Find where the given text appears and provide that cell's center as [x, y] coordinate. 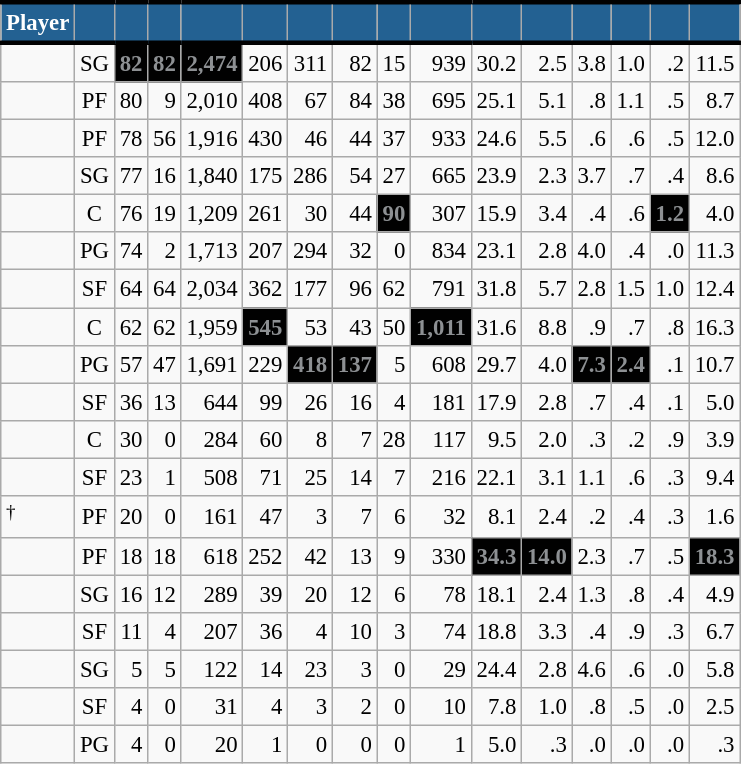
25.1 [496, 101]
29 [442, 670]
15 [394, 62]
665 [442, 176]
311 [310, 62]
289 [212, 594]
14.0 [547, 557]
11 [130, 632]
† [38, 517]
1,011 [442, 327]
3.1 [547, 477]
8.7 [714, 101]
2.0 [547, 439]
19 [164, 214]
8 [310, 439]
34.3 [496, 557]
9.4 [714, 477]
5.5 [547, 139]
1,840 [212, 176]
8.1 [496, 517]
1,691 [212, 364]
3.7 [592, 176]
284 [212, 439]
834 [442, 251]
791 [442, 289]
307 [442, 214]
57 [130, 364]
31.8 [496, 289]
5.8 [714, 670]
38 [394, 101]
3.3 [547, 632]
12.0 [714, 139]
46 [310, 139]
695 [442, 101]
508 [212, 477]
3.8 [592, 62]
99 [266, 402]
5.1 [547, 101]
56 [164, 139]
31.6 [496, 327]
5.7 [547, 289]
77 [130, 176]
50 [394, 327]
1.3 [592, 594]
18.3 [714, 557]
6.7 [714, 632]
9.5 [496, 439]
10.7 [714, 364]
122 [212, 670]
71 [266, 477]
1.5 [630, 289]
27 [394, 176]
8.6 [714, 176]
28 [394, 439]
8.8 [547, 327]
939 [442, 62]
1.6 [714, 517]
2,034 [212, 289]
418 [310, 364]
25 [310, 477]
216 [442, 477]
181 [442, 402]
31 [212, 707]
1,713 [212, 251]
1,209 [212, 214]
286 [310, 176]
175 [266, 176]
137 [354, 364]
3.4 [547, 214]
84 [354, 101]
43 [354, 327]
90 [394, 214]
408 [266, 101]
18.1 [496, 594]
117 [442, 439]
42 [310, 557]
7.8 [496, 707]
430 [266, 139]
618 [212, 557]
608 [442, 364]
24.6 [496, 139]
261 [266, 214]
17.9 [496, 402]
76 [130, 214]
330 [442, 557]
177 [310, 289]
29.7 [496, 364]
644 [212, 402]
206 [266, 62]
1.2 [670, 214]
12.4 [714, 289]
23.9 [496, 176]
18.8 [496, 632]
252 [266, 557]
2,010 [212, 101]
229 [266, 364]
362 [266, 289]
545 [266, 327]
1,916 [212, 139]
24.4 [496, 670]
294 [310, 251]
1,959 [212, 327]
Player [38, 22]
4.9 [714, 594]
37 [394, 139]
96 [354, 289]
67 [310, 101]
39 [266, 594]
60 [266, 439]
2,474 [212, 62]
4.6 [592, 670]
54 [354, 176]
80 [130, 101]
15.9 [496, 214]
11.5 [714, 62]
933 [442, 139]
7.3 [592, 364]
11.3 [714, 251]
26 [310, 402]
16.3 [714, 327]
161 [212, 517]
3.9 [714, 439]
30.2 [496, 62]
53 [310, 327]
23.1 [496, 251]
22.1 [496, 477]
